Return the [X, Y] coordinate for the center point of the cell that contains the specified text.  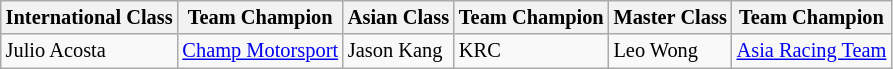
Asia Racing Team [812, 51]
Julio Acosta [90, 51]
Asian Class [398, 17]
Master Class [670, 17]
Champ Motorsport [260, 51]
International Class [90, 17]
Leo Wong [670, 51]
KRC [532, 51]
Jason Kang [398, 51]
